Find where the given text appears and provide that cell's center as [x, y] coordinate. 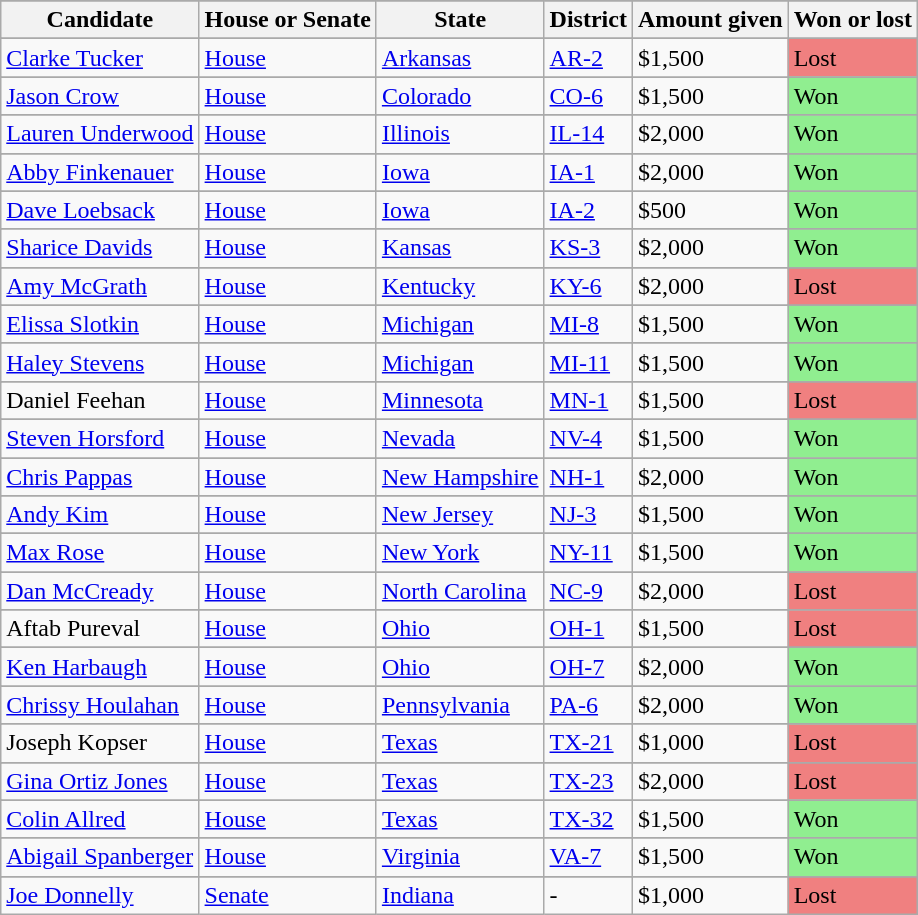
Senate [288, 895]
Candidate [100, 20]
Abby Finkenauer [100, 172]
Colorado [460, 96]
Andy Kim [100, 515]
Sharice Davids [100, 248]
Joe Donnelly [100, 895]
Joseph Kopser [100, 743]
Kansas [460, 248]
TX-23 [588, 781]
KS-3 [588, 248]
Lauren Underwood [100, 134]
Max Rose [100, 553]
NC-9 [588, 591]
Nevada [460, 438]
NY-11 [588, 553]
Abigail Spanberger [100, 857]
Gina Ortiz Jones [100, 781]
TX-21 [588, 743]
Jason Crow [100, 96]
MI-11 [588, 362]
OH-7 [588, 667]
District [588, 20]
Dan McCready [100, 591]
Won or lost [852, 20]
- [588, 895]
Steven Horsford [100, 438]
Minnesota [460, 400]
VA-7 [588, 857]
Daniel Feehan [100, 400]
New York [460, 553]
Haley Stevens [100, 362]
Dave Loebsack [100, 210]
Illinois [460, 134]
Aftab Pureval [100, 629]
TX-32 [588, 819]
Elissa Slotkin [100, 324]
Chris Pappas [100, 477]
CO-6 [588, 96]
MN-1 [588, 400]
IL-14 [588, 134]
New Hampshire [460, 477]
House or Senate [288, 20]
KY-6 [588, 286]
Clarke Tucker [100, 58]
NV-4 [588, 438]
Amy McGrath [100, 286]
NJ-3 [588, 515]
OH-1 [588, 629]
Pennsylvania [460, 705]
New Jersey [460, 515]
AR-2 [588, 58]
$500 [710, 210]
Colin Allred [100, 819]
North Carolina [460, 591]
Indiana [460, 895]
Ken Harbaugh [100, 667]
Arkansas [460, 58]
IA-1 [588, 172]
MI-8 [588, 324]
Kentucky [460, 286]
Chrissy Houlahan [100, 705]
Virginia [460, 857]
IA-2 [588, 210]
Amount given [710, 20]
PA-6 [588, 705]
NH-1 [588, 477]
State [460, 20]
